Capture the cell that displays the provided text and extract its [x, y] central coordinate. 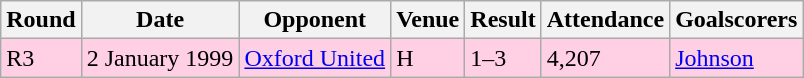
4,207 [605, 58]
Date [160, 20]
Result [503, 20]
Attendance [605, 20]
Venue [428, 20]
1–3 [503, 58]
R3 [41, 58]
H [428, 58]
Goalscorers [736, 20]
Opponent [315, 20]
2 January 1999 [160, 58]
Round [41, 20]
Johnson [736, 58]
Oxford United [315, 58]
